Search for the cell housing the specified text and yield its (x, y) center coordinate. 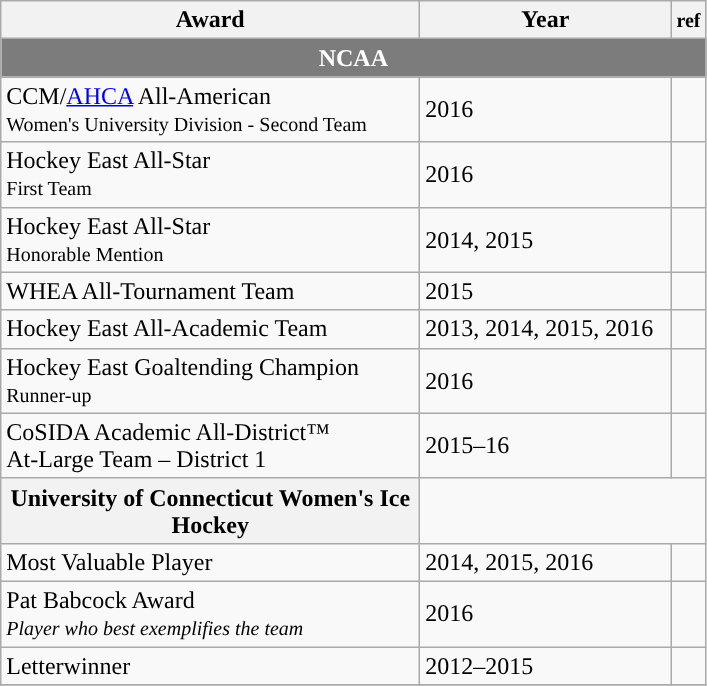
CCM/AHCA All-AmericanWomen's University Division - Second Team (210, 110)
CoSIDA Academic All-District™At-Large Team – District 1 (210, 446)
2012–2015 (546, 665)
Award (210, 20)
2013, 2014, 2015, 2016 (546, 329)
WHEA All-Tournament Team (210, 291)
Hockey East Goaltending ChampionRunner-up (210, 380)
Hockey East All-Academic Team (210, 329)
2014, 2015 (546, 240)
Pat Babcock AwardPlayer who best exemplifies the team (210, 614)
2015–16 (546, 446)
University of Connecticut Women's Ice Hockey (210, 510)
Most Valuable Player (210, 562)
NCAA (354, 58)
2015 (546, 291)
Letterwinner (210, 665)
Hockey East All-StarFirst Team (210, 174)
ref (688, 20)
2014, 2015, 2016 (546, 562)
Hockey East All-StarHonorable Mention (210, 240)
Year (546, 20)
